Pinpoint the cell where the given text exists, returning its [x, y] midpoint coordinate. 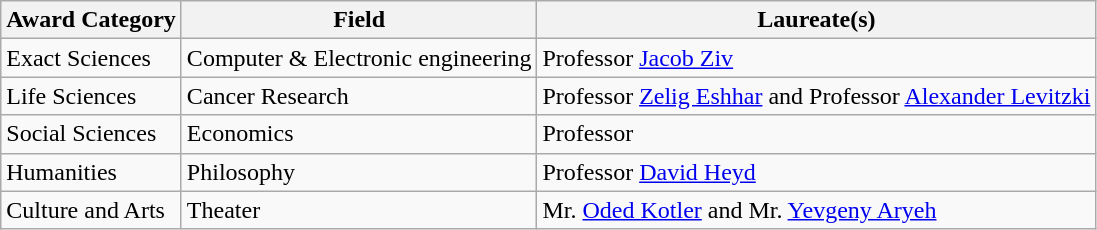
Field [359, 20]
Social Sciences [92, 134]
Professor [816, 134]
Laureate(s) [816, 20]
Culture and Arts [92, 210]
Exact Sciences [92, 58]
Economics [359, 134]
Cancer Research [359, 96]
Computer & Electronic engineering [359, 58]
Theater [359, 210]
Professor Jacob Ziv [816, 58]
Professor Zelig Eshhar and Professor Alexander Levitzki [816, 96]
Professor David Heyd [816, 172]
Philosophy [359, 172]
Award Category [92, 20]
Mr. Oded Kotler and Mr. Yevgeny Aryeh [816, 210]
Humanities [92, 172]
Life Sciences [92, 96]
